Return the [x, y] coordinate for the center point of the cell that contains the specified text.  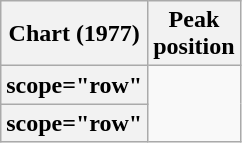
Peakposition [194, 34]
Chart (1977) [74, 34]
